Identify which cell holds the provided text, then report its (X, Y) central coordinate. 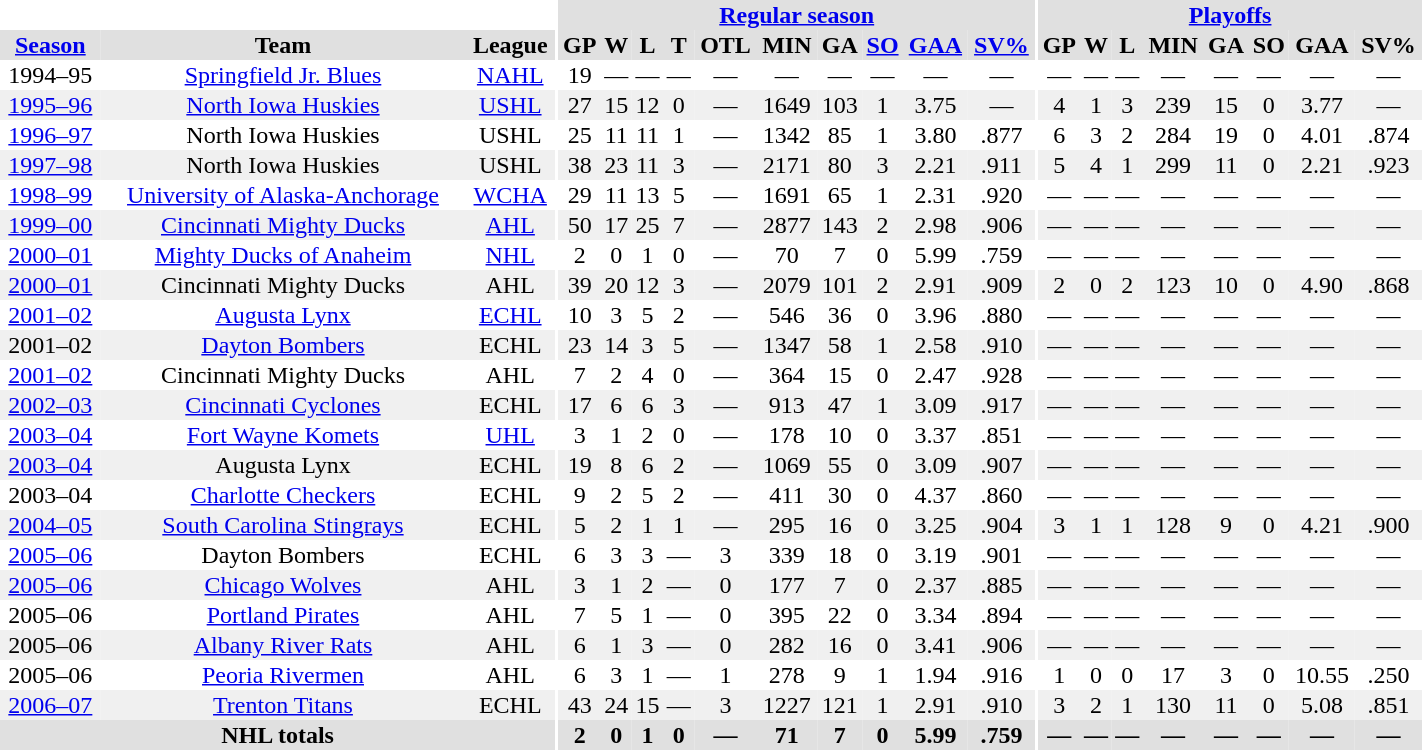
1.94 (936, 675)
2.47 (936, 375)
NAHL (510, 75)
299 (1174, 165)
3.77 (1322, 105)
1998–99 (50, 195)
1227 (788, 705)
Season (50, 45)
30 (840, 495)
3.19 (936, 555)
.250 (1388, 675)
178 (788, 435)
38 (580, 165)
UHL (510, 435)
36 (840, 315)
T (678, 45)
.904 (1002, 525)
3.80 (936, 135)
Portland Pirates (284, 615)
339 (788, 555)
2006–07 (50, 705)
4.01 (1322, 135)
47 (840, 405)
65 (840, 195)
.877 (1002, 135)
Mighty Ducks of Anaheim (284, 255)
South Carolina Stingrays (284, 525)
1069 (788, 465)
League (510, 45)
4.90 (1322, 285)
.917 (1002, 405)
143 (840, 225)
24 (616, 705)
1649 (788, 105)
.868 (1388, 285)
.900 (1388, 525)
395 (788, 615)
1691 (788, 195)
1994–95 (50, 75)
Cincinnati Cyclones (284, 405)
4.21 (1322, 525)
4.37 (936, 495)
1347 (788, 345)
.860 (1002, 495)
.907 (1002, 465)
39 (580, 285)
55 (840, 465)
1995–96 (50, 105)
1996–97 (50, 135)
8 (616, 465)
Peoria Rivermen (284, 675)
58 (840, 345)
.885 (1002, 585)
20 (616, 285)
364 (788, 375)
14 (616, 345)
80 (840, 165)
85 (840, 135)
101 (840, 285)
2.98 (936, 225)
3.37 (936, 435)
239 (1174, 105)
Team (284, 45)
3.96 (936, 315)
2002–03 (50, 405)
2171 (788, 165)
2877 (788, 225)
3.41 (936, 645)
10.55 (1322, 675)
3.34 (936, 615)
103 (840, 105)
1997–98 (50, 165)
2.31 (936, 195)
278 (788, 675)
.880 (1002, 315)
546 (788, 315)
University of Alaska-Anchorage (284, 195)
Chicago Wolves (284, 585)
.894 (1002, 615)
29 (580, 195)
13 (648, 195)
5.08 (1322, 705)
Trenton Titans (284, 705)
1342 (788, 135)
.874 (1388, 135)
NHL totals (278, 735)
Springfield Jr. Blues (284, 75)
2.37 (936, 585)
27 (580, 105)
284 (1174, 135)
128 (1174, 525)
50 (580, 225)
.916 (1002, 675)
.909 (1002, 285)
411 (788, 495)
121 (840, 705)
18 (840, 555)
.923 (1388, 165)
71 (788, 735)
Regular season (797, 15)
177 (788, 585)
3.75 (936, 105)
.920 (1002, 195)
.911 (1002, 165)
Fort Wayne Komets (284, 435)
70 (788, 255)
2004–05 (50, 525)
43 (580, 705)
Playoffs (1230, 15)
2.58 (936, 345)
130 (1174, 705)
2079 (788, 285)
123 (1174, 285)
WCHA (510, 195)
Albany River Rats (284, 645)
NHL (510, 255)
.901 (1002, 555)
1999–00 (50, 225)
Charlotte Checkers (284, 495)
3.25 (936, 525)
.928 (1002, 375)
282 (788, 645)
913 (788, 405)
22 (840, 615)
295 (788, 525)
OTL (725, 45)
